Search for the cell housing the specified text and yield its (x, y) center coordinate. 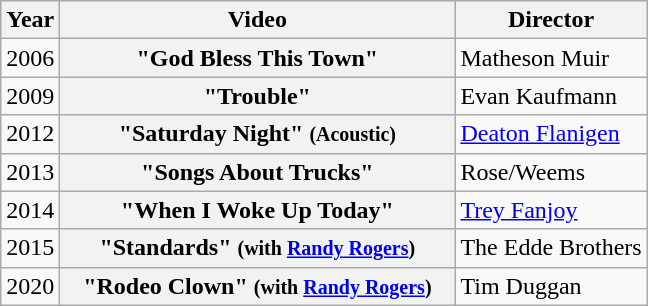
Video (258, 20)
"When I Woke Up Today" (258, 210)
Deaton Flanigen (551, 134)
Rose/Weems (551, 172)
2014 (30, 210)
"Rodeo Clown" (with Randy Rogers) (258, 286)
Year (30, 20)
Matheson Muir (551, 58)
"God Bless This Town" (258, 58)
2020 (30, 286)
"Standards" (with Randy Rogers) (258, 248)
2006 (30, 58)
"Saturday Night" (Acoustic) (258, 134)
Evan Kaufmann (551, 96)
2012 (30, 134)
"Trouble" (258, 96)
Director (551, 20)
"Songs About Trucks" (258, 172)
Trey Fanjoy (551, 210)
2009 (30, 96)
2013 (30, 172)
Tim Duggan (551, 286)
The Edde Brothers (551, 248)
2015 (30, 248)
